For the text-containing cell, return its midpoint in [x, y] coordinate format. 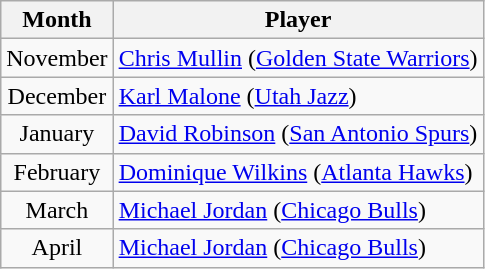
Player [298, 20]
Month [57, 20]
March [57, 210]
February [57, 172]
Karl Malone (Utah Jazz) [298, 96]
April [57, 248]
January [57, 134]
Chris Mullin (Golden State Warriors) [298, 58]
Dominique Wilkins (Atlanta Hawks) [298, 172]
December [57, 96]
David Robinson (San Antonio Spurs) [298, 134]
November [57, 58]
